Identify which cell holds the provided text, then report its (x, y) central coordinate. 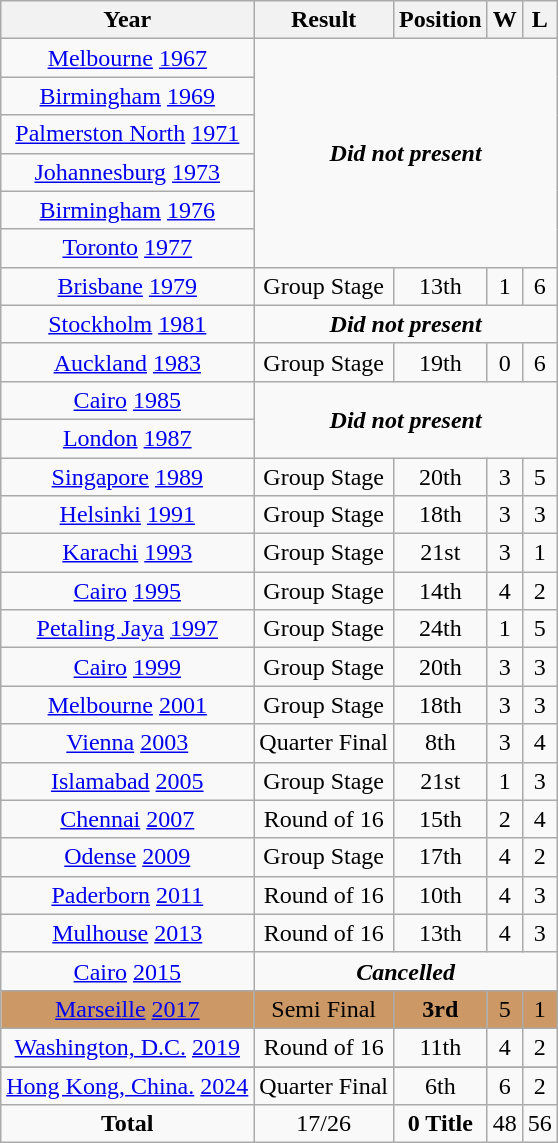
L (540, 20)
Cairo 1999 (128, 667)
Washington, D.C. 2019 (128, 1047)
Melbourne 2001 (128, 705)
14th (440, 591)
Johannesburg 1973 (128, 172)
Position (440, 20)
17th (440, 857)
3rd (440, 1009)
Melbourne 1967 (128, 58)
Singapore 1989 (128, 477)
Stockholm 1981 (128, 324)
Palmerston North 1971 (128, 134)
Year (128, 20)
Toronto 1977 (128, 248)
W (504, 20)
London 1987 (128, 438)
8th (440, 743)
Petaling Jaya 1997 (128, 629)
6th (440, 1085)
Cairo 2015 (128, 971)
Mulhouse 2013 (128, 933)
Marseille 2017 (128, 1009)
Vienna 2003 (128, 743)
48 (504, 1124)
Cairo 1985 (128, 400)
Semi Final (324, 1009)
Total (128, 1124)
Auckland 1983 (128, 362)
Islamabad 2005 (128, 781)
24th (440, 629)
Chennai 2007 (128, 819)
Cancelled (406, 971)
Helsinki 1991 (128, 515)
0 Title (440, 1124)
56 (540, 1124)
Cairo 1995 (128, 591)
11th (440, 1047)
Paderborn 2011 (128, 895)
Birmingham 1969 (128, 96)
Hong Kong, China. 2024 (128, 1085)
Odense 2009 (128, 857)
17/26 (324, 1124)
Result (324, 20)
10th (440, 895)
15th (440, 819)
Birmingham 1976 (128, 210)
19th (440, 362)
Karachi 1993 (128, 553)
0 (504, 362)
Brisbane 1979 (128, 286)
